Provide the [x, y] coordinate of the cell's center where the given text is located.  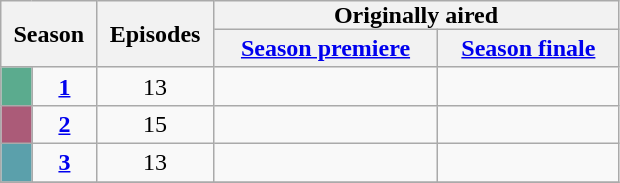
Season [49, 34]
Season finale [528, 48]
3 [64, 162]
2 [64, 124]
Season premiere [326, 48]
15 [155, 124]
1 [64, 86]
Episodes [155, 34]
Originally aired [416, 15]
